Detect which cell encompasses the target text, then output its [x, y] center coordinate. 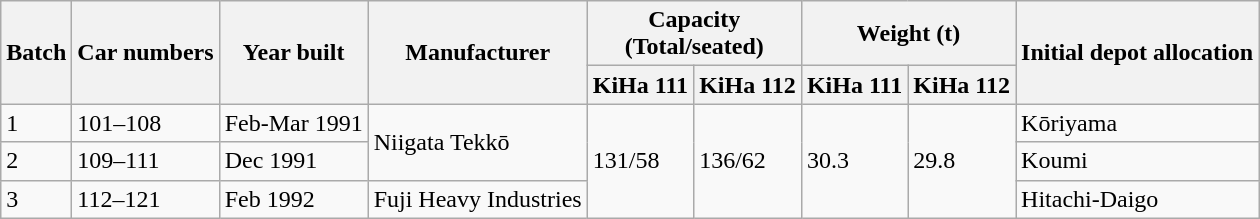
131/58 [640, 161]
Batch [36, 52]
Dec 1991 [294, 161]
Feb-Mar 1991 [294, 123]
2 [36, 161]
Niigata Tekkō [478, 142]
Kōriyama [1138, 123]
101–108 [146, 123]
30.3 [854, 161]
Car numbers [146, 52]
1 [36, 123]
Year built [294, 52]
Weight (t) [908, 34]
Hitachi-Daigo [1138, 199]
Koumi [1138, 161]
136/62 [748, 161]
3 [36, 199]
29.8 [962, 161]
Capacity(Total/seated) [694, 34]
112–121 [146, 199]
Initial depot allocation [1138, 52]
109–111 [146, 161]
Manufacturer [478, 52]
Fuji Heavy Industries [478, 199]
Feb 1992 [294, 199]
